Scan for the cell matching the given text and deliver its (x, y) coordinate at center. 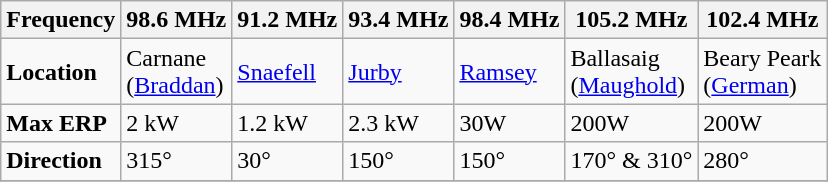
91.2 MHz (288, 20)
315° (176, 161)
Max ERP (61, 123)
98.6 MHz (176, 20)
280° (762, 161)
Beary Peark(German) (762, 72)
2 kW (176, 123)
30° (288, 161)
Snaefell (288, 72)
105.2 MHz (632, 20)
Ramsey (510, 72)
Carnane(Braddan) (176, 72)
Frequency (61, 20)
30W (510, 123)
Ballasaig(Maughold) (632, 72)
1.2 kW (288, 123)
93.4 MHz (398, 20)
170° & 310° (632, 161)
Location (61, 72)
98.4 MHz (510, 20)
Direction (61, 161)
Jurby (398, 72)
2.3 kW (398, 123)
102.4 MHz (762, 20)
